Detect which cell encompasses the target text, then output its [X, Y] center coordinate. 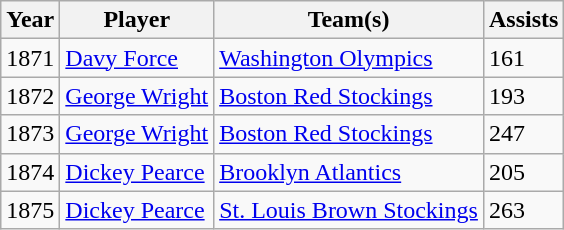
1873 [30, 134]
1871 [30, 58]
Brooklyn Atlantics [349, 172]
1872 [30, 96]
Assists [523, 20]
193 [523, 96]
1874 [30, 172]
Player [137, 20]
Team(s) [349, 20]
1875 [30, 210]
Washington Olympics [349, 58]
St. Louis Brown Stockings [349, 210]
161 [523, 58]
205 [523, 172]
Year [30, 20]
247 [523, 134]
263 [523, 210]
Davy Force [137, 58]
